For the text-containing cell, return its midpoint in (X, Y) coordinate format. 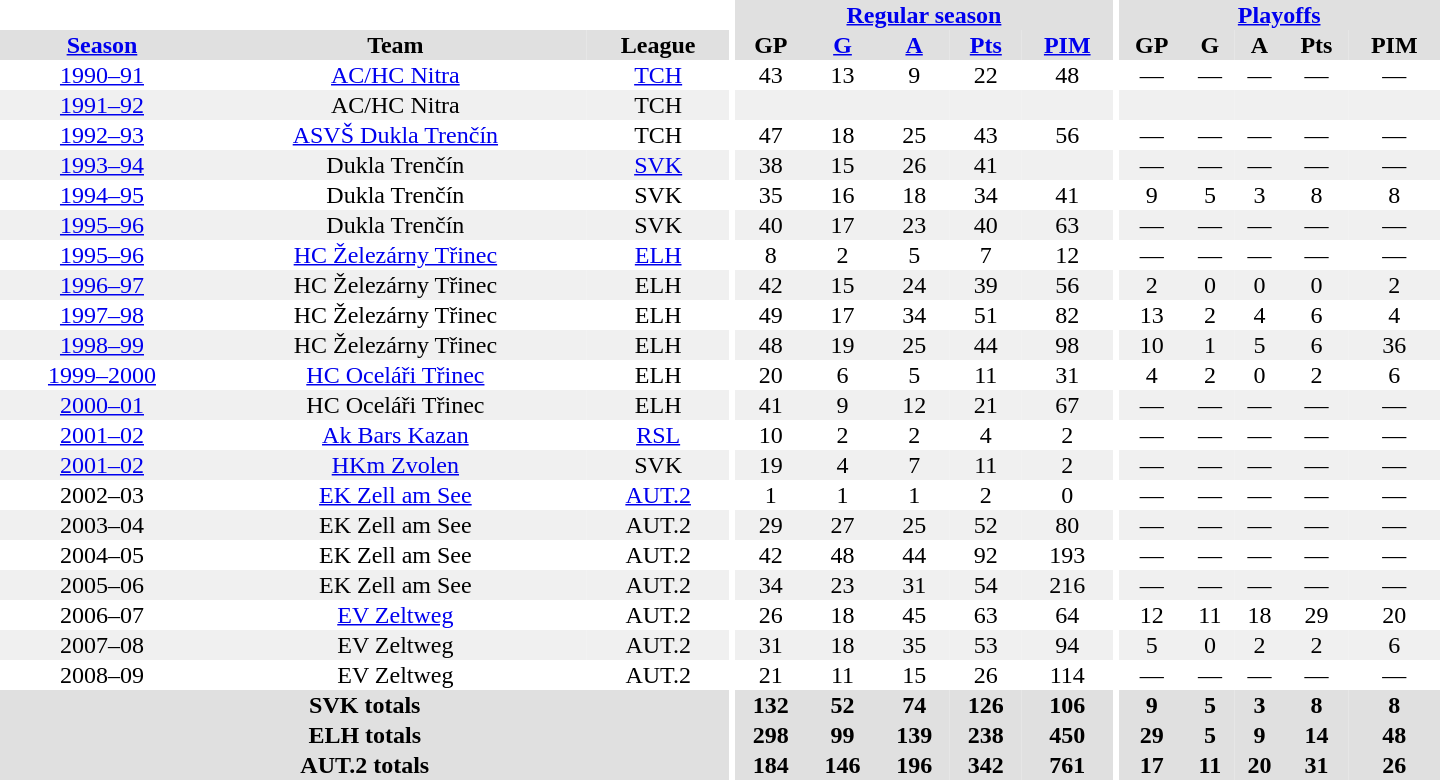
99 (843, 735)
2006–07 (102, 615)
HKm Zvolen (396, 465)
126 (986, 705)
2008–09 (102, 675)
1990–91 (102, 75)
2002–03 (102, 495)
36 (1394, 345)
47 (771, 135)
1994–95 (102, 195)
24 (914, 285)
298 (771, 735)
39 (986, 285)
196 (914, 765)
1992–93 (102, 135)
27 (843, 525)
2004–05 (102, 555)
146 (843, 765)
2005–06 (102, 585)
ELH totals (365, 735)
League (658, 45)
Playoffs (1279, 15)
1993–94 (102, 165)
1999–2000 (102, 375)
94 (1068, 645)
74 (914, 705)
22 (986, 75)
38 (771, 165)
49 (771, 315)
193 (1068, 555)
1996–97 (102, 285)
Season (102, 45)
2007–08 (102, 645)
53 (986, 645)
RSL (658, 435)
98 (1068, 345)
64 (1068, 615)
216 (1068, 585)
2000–01 (102, 405)
80 (1068, 525)
1991–92 (102, 105)
2003–04 (102, 525)
16 (843, 195)
342 (986, 765)
114 (1068, 675)
139 (914, 735)
Regular season (924, 15)
450 (1068, 735)
Ak Bars Kazan (396, 435)
1998–99 (102, 345)
ASVŠ Dukla Trenčín (396, 135)
AUT.2 totals (365, 765)
1997–98 (102, 315)
54 (986, 585)
14 (1316, 735)
67 (1068, 405)
Team (396, 45)
45 (914, 615)
82 (1068, 315)
761 (1068, 765)
184 (771, 765)
132 (771, 705)
51 (986, 315)
238 (986, 735)
SVK totals (365, 705)
92 (986, 555)
106 (1068, 705)
